Return [X, Y] of the center of cell containing provided text 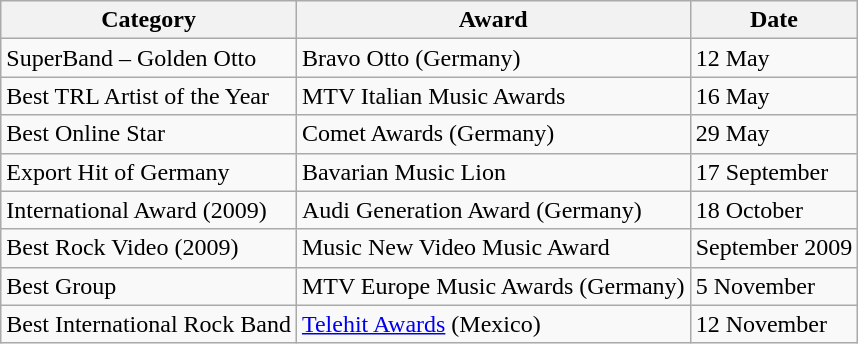
Music New Video Music Award [493, 248]
Audi Generation Award (Germany) [493, 210]
Best International Rock Band [149, 324]
Bavarian Music Lion [493, 172]
Comet Awards (Germany) [493, 134]
12 May [774, 58]
29 May [774, 134]
Category [149, 20]
17 September [774, 172]
SuperBand – Golden Otto [149, 58]
Best Group [149, 286]
16 May [774, 96]
5 November [774, 286]
International Award (2009) [149, 210]
Export Hit of Germany [149, 172]
Best Rock Video (2009) [149, 248]
12 November [774, 324]
September 2009 [774, 248]
MTV Italian Music Awards [493, 96]
18 October [774, 210]
Best TRL Artist of the Year [149, 96]
Award [493, 20]
MTV Europe Music Awards (Germany) [493, 286]
Telehit Awards (Mexico) [493, 324]
Bravo Otto (Germany) [493, 58]
Best Online Star [149, 134]
Date [774, 20]
